Provide the [X, Y] coordinate of the cell's center where the given text is located.  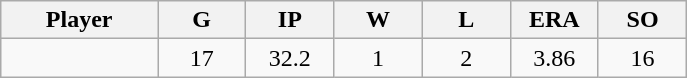
16 [642, 58]
17 [202, 58]
2 [466, 58]
Player [80, 20]
1 [378, 58]
32.2 [290, 58]
L [466, 20]
W [378, 20]
SO [642, 20]
3.86 [554, 58]
G [202, 20]
ERA [554, 20]
IP [290, 20]
